Scan for the cell matching the given text and deliver its [x, y] coordinate at center. 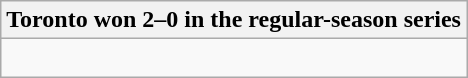
Toronto won 2–0 in the regular-season series [234, 20]
